Detect which cell encompasses the target text, then output its (x, y) center coordinate. 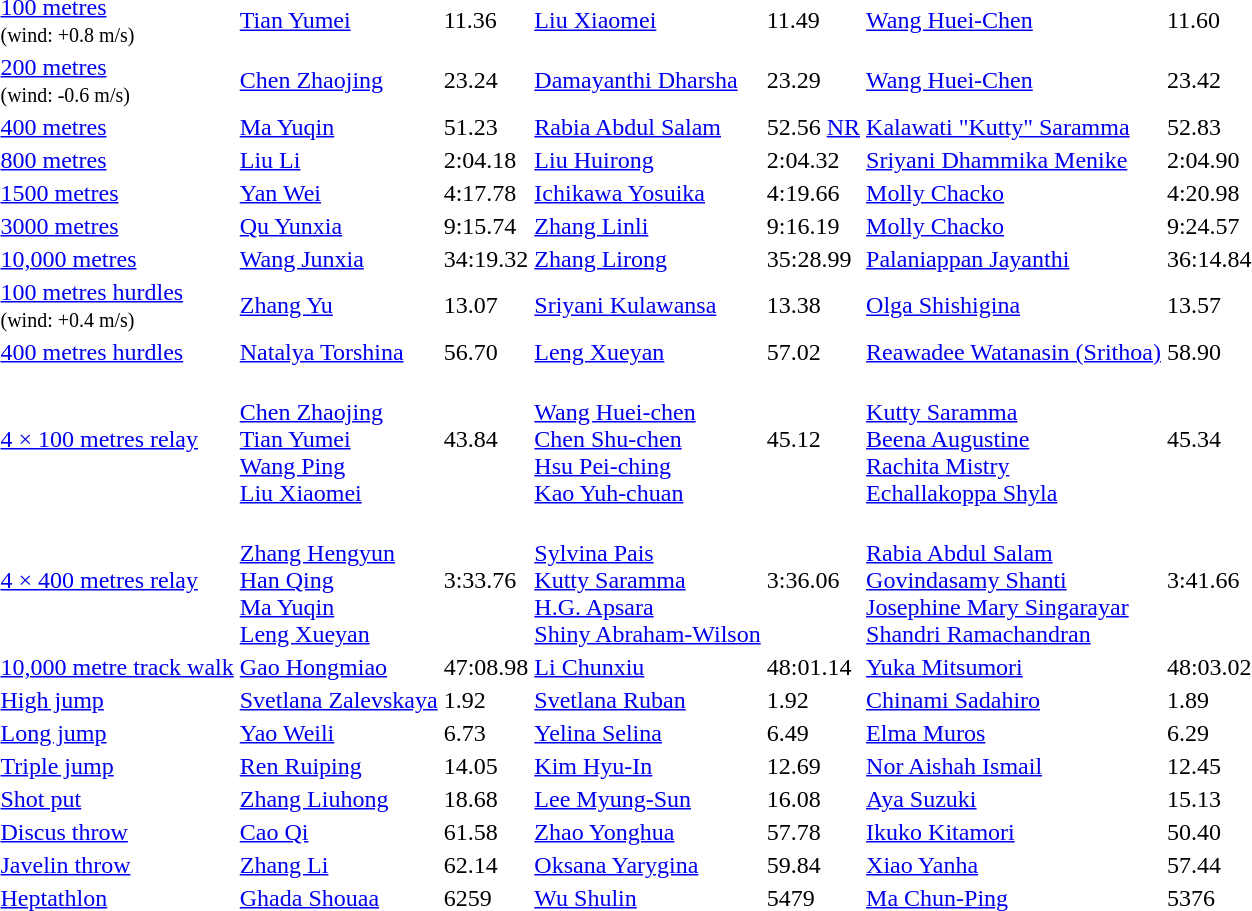
Sriyani Dhammika Menike (1014, 160)
Zhang Yu (338, 306)
Wang Huei-Chen (1014, 80)
Yuka Mitsumori (1014, 667)
51.23 (486, 127)
Zhang Linli (648, 226)
48:01.14 (813, 667)
2:04.32 (813, 160)
45.12 (813, 439)
Sriyani Kulawansa (648, 306)
Oksana Yarygina (648, 865)
Svetlana Zalevskaya (338, 700)
Qu Yunxia (338, 226)
Zhang Li (338, 865)
6.49 (813, 733)
Yao Weili (338, 733)
Zhang Liuhong (338, 799)
35:28.99 (813, 259)
Svetlana Ruban (648, 700)
Li Chunxiu (648, 667)
Ren Ruiping (338, 766)
Zhang Lirong (648, 259)
14.05 (486, 766)
6.73 (486, 733)
61.58 (486, 832)
Kutty SarammaBeena AugustineRachita MistryEchallakoppa Shyla (1014, 439)
Palaniappan Jayanthi (1014, 259)
Zhang HengyunHan QingMa YuqinLeng Xueyan (338, 580)
4:17.78 (486, 193)
18.68 (486, 799)
Damayanthi Dharsha (648, 80)
52.56 NR (813, 127)
Natalya Torshina (338, 352)
Leng Xueyan (648, 352)
4:19.66 (813, 193)
56.70 (486, 352)
Lee Myung-Sun (648, 799)
Zhao Yonghua (648, 832)
Yan Wei (338, 193)
3:33.76 (486, 580)
Chen Zhaojing (338, 80)
Wang Junxia (338, 259)
23.29 (813, 80)
43.84 (486, 439)
Elma Muros (1014, 733)
Kalawati "Kutty" Saramma (1014, 127)
Chen ZhaojingTian YumeiWang PingLiu Xiaomei (338, 439)
Ichikawa Yosuika (648, 193)
Gao Hongmiao (338, 667)
Olga Shishigina (1014, 306)
Cao Qi (338, 832)
47:08.98 (486, 667)
34:19.32 (486, 259)
9:16.19 (813, 226)
2:04.18 (486, 160)
Reawadee Watanasin (Srithoa) (1014, 352)
59.84 (813, 865)
Nor Aishah Ismail (1014, 766)
Chinami Sadahiro (1014, 700)
Kim Hyu-In (648, 766)
62.14 (486, 865)
13.38 (813, 306)
Rabia Abdul Salam (648, 127)
9:15.74 (486, 226)
Wang Huei-chenChen Shu-chenHsu Pei-chingKao Yuh-chuan (648, 439)
Aya Suzuki (1014, 799)
3:36.06 (813, 580)
Xiao Yanha (1014, 865)
Yelina Selina (648, 733)
16.08 (813, 799)
Ikuko Kitamori (1014, 832)
Sylvina PaisKutty SarammaH.G. ApsaraShiny Abraham-Wilson (648, 580)
23.24 (486, 80)
Rabia Abdul SalamGovindasamy ShantiJosephine Mary SingarayarShandri Ramachandran (1014, 580)
57.02 (813, 352)
12.69 (813, 766)
57.78 (813, 832)
13.07 (486, 306)
Liu Huirong (648, 160)
Ma Yuqin (338, 127)
Liu Li (338, 160)
